Identify which cell holds the provided text, then report its (x, y) central coordinate. 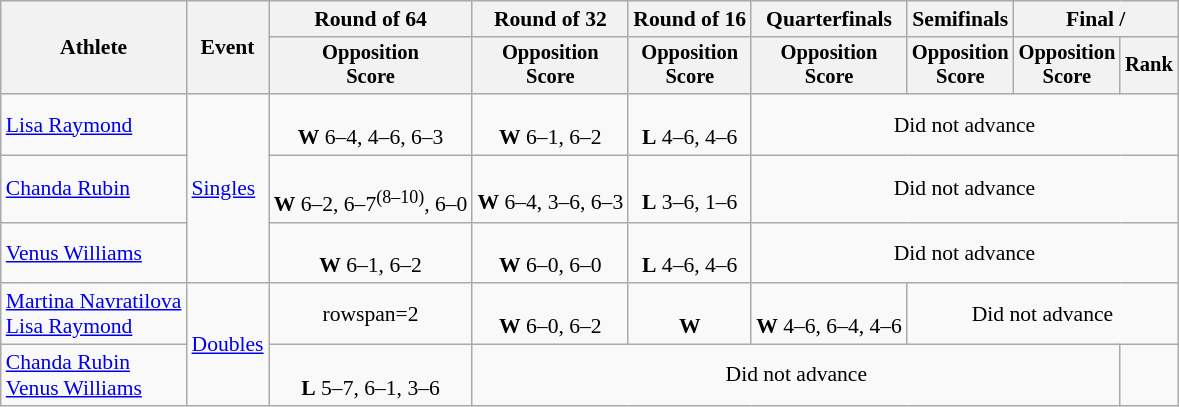
W 6–0, 6–0 (550, 252)
Chanda RubinVenus Williams (94, 376)
W 6–4, 4–6, 6–3 (371, 124)
Martina NavratilovaLisa Raymond (94, 314)
Event (228, 48)
Semifinals (960, 19)
W 6–0, 6–2 (550, 314)
Rank (1149, 66)
Final / (1096, 19)
Lisa Raymond (94, 124)
Singles (228, 188)
Athlete (94, 48)
Doubles (228, 345)
W 4–6, 6–4, 4–6 (829, 314)
Round of 64 (371, 19)
Chanda Rubin (94, 190)
Quarterfinals (829, 19)
Venus Williams (94, 252)
L 3–6, 1–6 (690, 190)
L 5–7, 6–1, 3–6 (371, 376)
Round of 16 (690, 19)
Round of 32 (550, 19)
W 6–4, 3–6, 6–3 (550, 190)
W (690, 314)
rowspan=2 (371, 314)
W 6–2, 6–7(8–10), 6–0 (371, 190)
